Search for the cell housing the specified text and yield its (x, y) center coordinate. 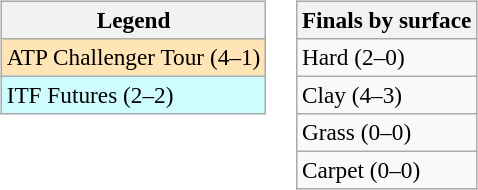
Carpet (0–0) (387, 171)
Grass (0–0) (387, 133)
Legend (133, 20)
ATP Challenger Tour (4–1) (133, 57)
Clay (4–3) (387, 95)
ITF Futures (2–2) (133, 95)
Hard (2–0) (387, 57)
Finals by surface (387, 20)
